From the cell containing the given text, extract its center point as (x, y) coordinate. 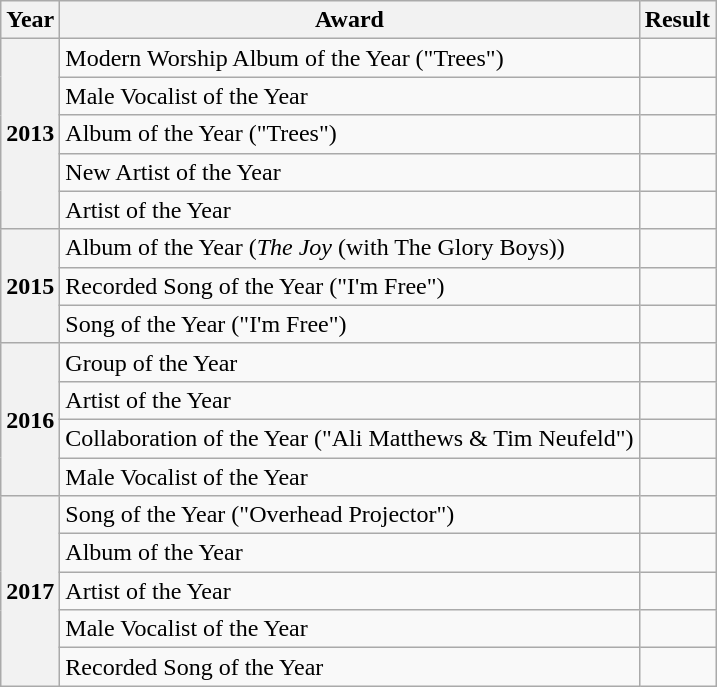
2016 (30, 419)
Song of the Year ("Overhead Projector") (350, 515)
Modern Worship Album of the Year ("Trees") (350, 58)
Result (677, 20)
Album of the Year ("Trees") (350, 134)
Album of the Year (The Joy (with The Glory Boys)) (350, 248)
New Artist of the Year (350, 172)
Year (30, 20)
Album of the Year (350, 553)
2013 (30, 134)
2015 (30, 286)
2017 (30, 591)
Collaboration of the Year ("Ali Matthews & Tim Neufeld") (350, 438)
Group of the Year (350, 362)
Song of the Year ("I'm Free") (350, 324)
Recorded Song of the Year ("I'm Free") (350, 286)
Award (350, 20)
Recorded Song of the Year (350, 667)
